Scan for the cell matching the given text and deliver its [x, y] coordinate at center. 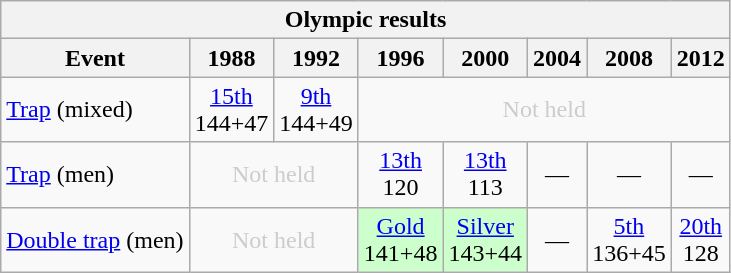
Gold141+48 [400, 240]
Trap (mixed) [95, 110]
1992 [316, 58]
Double trap (men) [95, 240]
Olympic results [366, 20]
13th113 [486, 174]
2008 [630, 58]
Event [95, 58]
2004 [558, 58]
2012 [700, 58]
20th128 [700, 240]
5th136+45 [630, 240]
15th144+47 [232, 110]
Trap (men) [95, 174]
1988 [232, 58]
13th120 [400, 174]
2000 [486, 58]
Silver143+44 [486, 240]
1996 [400, 58]
9th144+49 [316, 110]
